Identify which cell holds the provided text, then report its (X, Y) central coordinate. 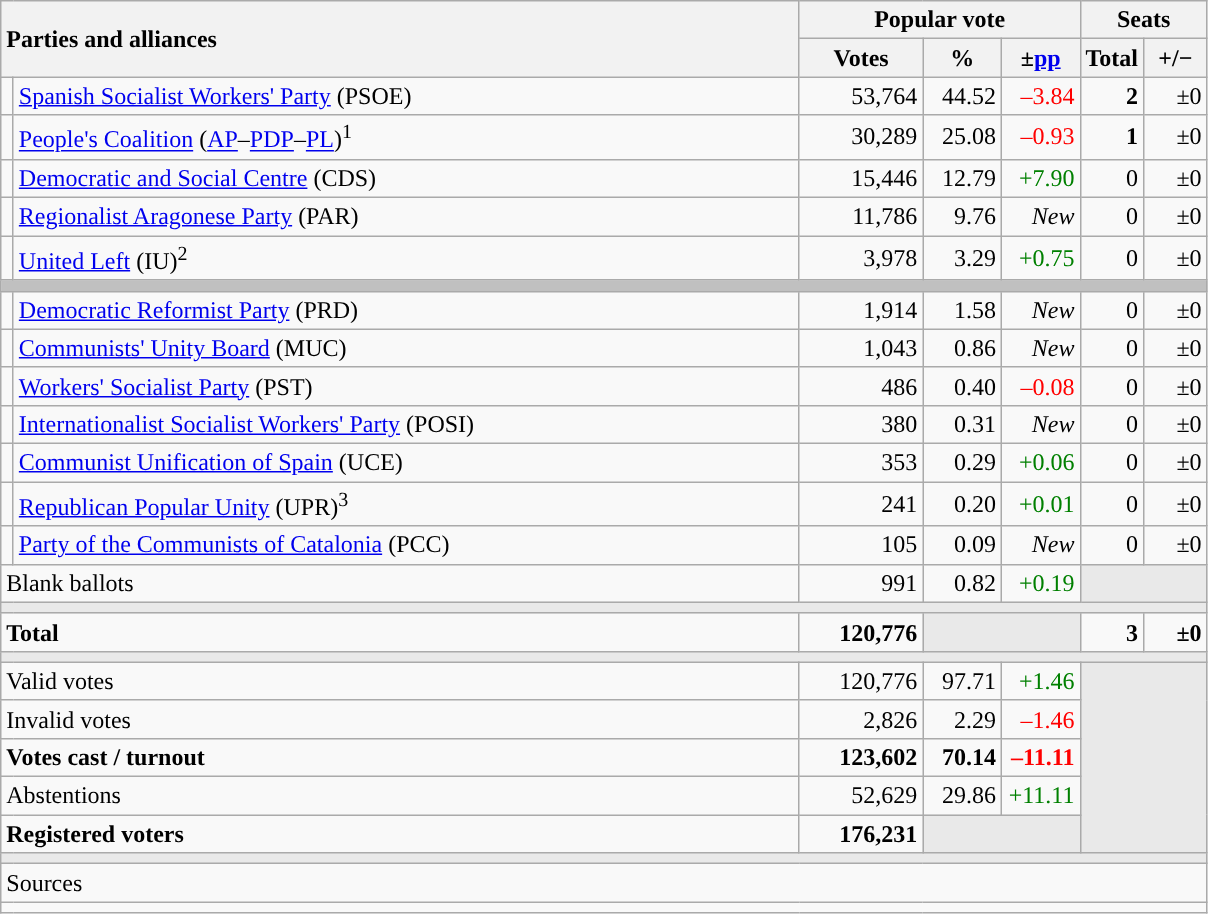
Valid votes (400, 681)
2.29 (962, 719)
Regionalist Aragonese Party (PAR) (406, 217)
Abstentions (400, 796)
Registered voters (400, 834)
1,043 (861, 348)
0.40 (962, 386)
2 (1112, 96)
1 (1112, 138)
+0.19 (1040, 583)
0.82 (962, 583)
380 (861, 424)
3,978 (861, 258)
123,602 (861, 758)
Party of the Communists of Catalonia (PCC) (406, 545)
–0.08 (1040, 386)
Popular vote (940, 20)
–11.11 (1040, 758)
29.86 (962, 796)
+11.11 (1040, 796)
0.31 (962, 424)
25.08 (962, 138)
11,786 (861, 217)
Internationalist Socialist Workers' Party (POSI) (406, 424)
53,764 (861, 96)
1,914 (861, 310)
–3.84 (1040, 96)
52,629 (861, 796)
–0.93 (1040, 138)
991 (861, 583)
United Left (IU)2 (406, 258)
Sources (604, 883)
15,446 (861, 178)
+0.06 (1040, 462)
44.52 (962, 96)
+1.46 (1040, 681)
3.29 (962, 258)
–1.46 (1040, 719)
9.76 (962, 217)
Democratic and Social Centre (CDS) (406, 178)
105 (861, 545)
0.20 (962, 504)
2,826 (861, 719)
±pp (1040, 58)
% (962, 58)
Seats (1144, 20)
Parties and alliances (400, 39)
People's Coalition (AP–PDP–PL)1 (406, 138)
Spanish Socialist Workers' Party (PSOE) (406, 96)
0.86 (962, 348)
Communist Unification of Spain (UCE) (406, 462)
+/− (1176, 58)
Blank ballots (400, 583)
70.14 (962, 758)
Democratic Reformist Party (PRD) (406, 310)
Votes cast / turnout (400, 758)
+0.75 (1040, 258)
12.79 (962, 178)
486 (861, 386)
3 (1112, 632)
+0.01 (1040, 504)
241 (861, 504)
97.71 (962, 681)
0.09 (962, 545)
Communists' Unity Board (MUC) (406, 348)
Workers' Socialist Party (PST) (406, 386)
Votes (861, 58)
Invalid votes (400, 719)
0.29 (962, 462)
+7.90 (1040, 178)
30,289 (861, 138)
1.58 (962, 310)
176,231 (861, 834)
353 (861, 462)
Republican Popular Unity (UPR)3 (406, 504)
